Return (x, y) of the center of cell containing provided text 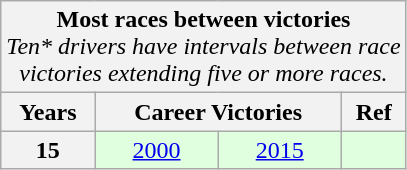
Years (48, 112)
Most races between victoriesTen* drivers have intervals between racevictories extending five or more races. (204, 47)
Career Victories (218, 112)
Ref (374, 112)
15 (48, 150)
2000 (156, 150)
2015 (280, 150)
